For the text-containing cell, return its midpoint in (x, y) coordinate format. 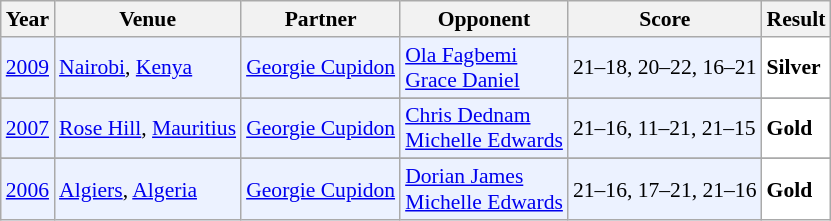
Chris Dednam Michelle Edwards (484, 128)
Rose Hill, Mauritius (148, 128)
Ola Fagbemi Grace Daniel (484, 68)
Result (796, 19)
Silver (796, 68)
Opponent (484, 19)
21–18, 20–22, 16–21 (665, 68)
21–16, 17–21, 21–16 (665, 190)
Year (28, 19)
2009 (28, 68)
2006 (28, 190)
Score (665, 19)
2007 (28, 128)
Venue (148, 19)
Algiers, Algeria (148, 190)
Nairobi, Kenya (148, 68)
21–16, 11–21, 21–15 (665, 128)
Partner (320, 19)
Dorian James Michelle Edwards (484, 190)
